Scan for the cell matching the given text and deliver its [x, y] coordinate at center. 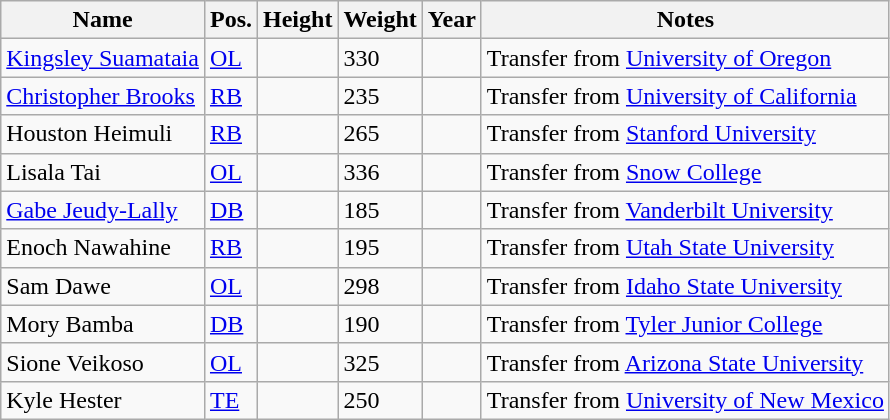
Mory Bamba [103, 324]
250 [380, 400]
Christopher Brooks [103, 96]
Transfer from Stanford University [685, 134]
Transfer from Idaho State University [685, 286]
330 [380, 58]
Lisala Tai [103, 172]
Height [298, 20]
298 [380, 286]
TE [230, 400]
190 [380, 324]
Transfer from University of California [685, 96]
Kingsley Suamataia [103, 58]
Weight [380, 20]
336 [380, 172]
195 [380, 248]
Year [452, 20]
Notes [685, 20]
325 [380, 362]
Transfer from University of Oregon [685, 58]
Enoch Nawahine [103, 248]
Transfer from Vanderbilt University [685, 210]
Transfer from Arizona State University [685, 362]
Pos. [230, 20]
Transfer from University of New Mexico [685, 400]
Name [103, 20]
185 [380, 210]
Sam Dawe [103, 286]
Transfer from Tyler Junior College [685, 324]
Sione Veikoso [103, 362]
Kyle Hester [103, 400]
Transfer from Utah State University [685, 248]
Gabe Jeudy-Lally [103, 210]
Transfer from Snow College [685, 172]
Houston Heimuli [103, 134]
265 [380, 134]
235 [380, 96]
